Return the [X, Y] coordinate for the center point of the cell that contains the specified text.  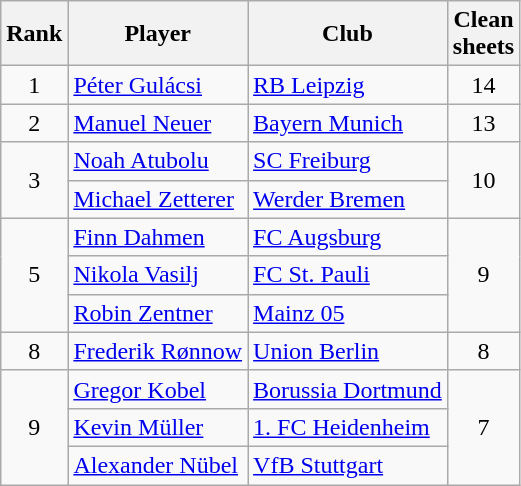
14 [483, 85]
Club [348, 34]
Michael Zetterer [158, 199]
3 [34, 180]
Péter Gulácsi [158, 85]
10 [483, 180]
Rank [34, 34]
1. FC Heidenheim [348, 427]
Player [158, 34]
Manuel Neuer [158, 123]
1 [34, 85]
5 [34, 275]
Nikola Vasilj [158, 275]
Borussia Dortmund [348, 389]
VfB Stuttgart [348, 465]
Gregor Kobel [158, 389]
Bayern Munich [348, 123]
SC Freiburg [348, 161]
Mainz 05 [348, 313]
Finn Dahmen [158, 237]
RB Leipzig [348, 85]
Alexander Nübel [158, 465]
Kevin Müller [158, 427]
Union Berlin [348, 351]
7 [483, 427]
Robin Zentner [158, 313]
2 [34, 123]
Cleansheets [483, 34]
Noah Atubolu [158, 161]
FC Augsburg [348, 237]
Frederik Rønnow [158, 351]
FC St. Pauli [348, 275]
13 [483, 123]
Werder Bremen [348, 199]
